Scan for the cell matching the given text and deliver its [X, Y] coordinate at center. 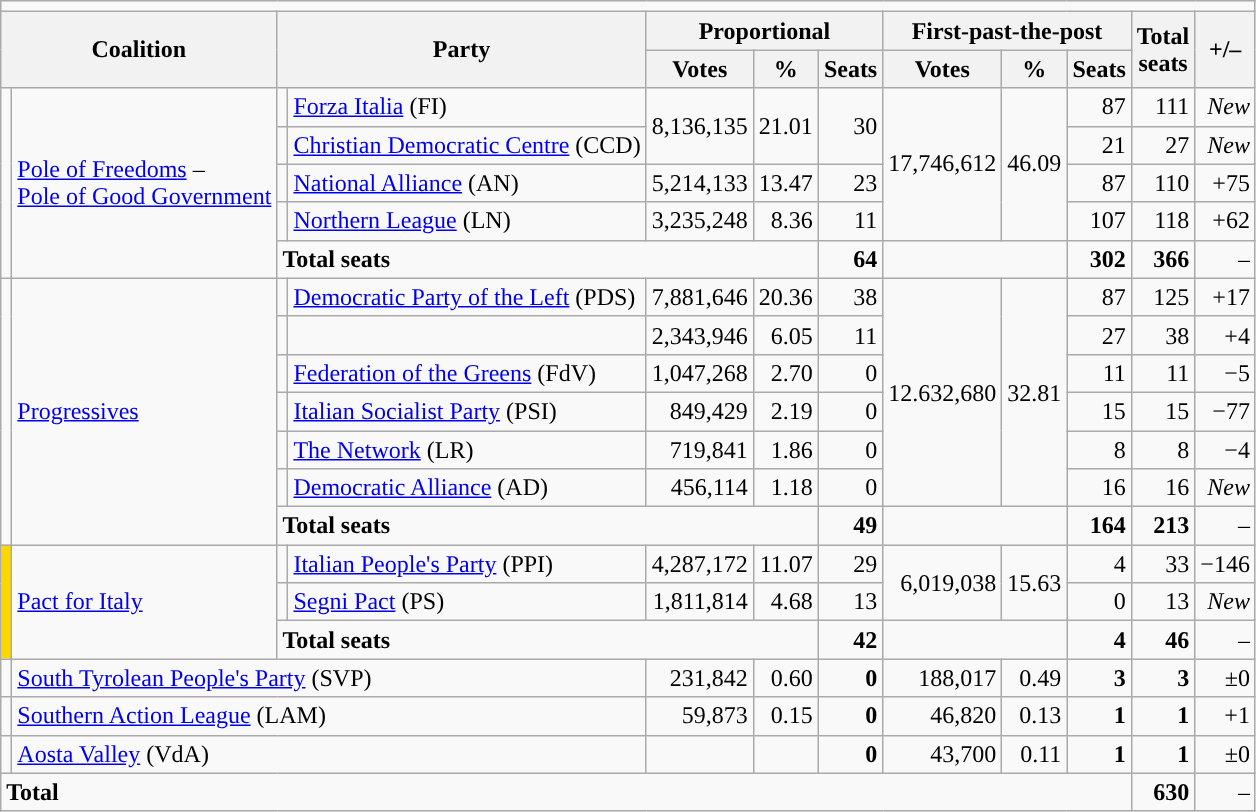
Christian Democratic Centre (CCD) [467, 145]
23 [850, 183]
107 [1099, 221]
2.19 [786, 411]
213 [1163, 526]
366 [1163, 259]
46,820 [942, 716]
Northern League (LN) [467, 221]
0.11 [1034, 754]
3,235,248 [700, 221]
7,881,646 [700, 297]
302 [1099, 259]
−77 [1226, 411]
+75 [1226, 183]
Aosta Valley (VdA) [329, 754]
11.07 [786, 564]
2,343,946 [700, 335]
−5 [1226, 373]
Democratic Party of the Left (PDS) [467, 297]
59,873 [700, 716]
0.15 [786, 716]
630 [1163, 792]
First-past-the-post [1008, 31]
49 [850, 526]
1.18 [786, 488]
1.86 [786, 449]
Pact for Italy [144, 602]
20.36 [786, 297]
12.632,680 [942, 392]
125 [1163, 297]
456,114 [700, 488]
33 [1163, 564]
21 [1099, 145]
1,811,814 [700, 602]
0.13 [1034, 716]
Southern Action League (LAM) [329, 716]
43,700 [942, 754]
15.63 [1034, 583]
+62 [1226, 221]
Proportional [764, 31]
The Network (LR) [467, 449]
Forza Italia (FI) [467, 107]
Italian Socialist Party (PSI) [467, 411]
164 [1099, 526]
South Tyrolean People's Party (SVP) [329, 678]
6.05 [786, 335]
5,214,133 [700, 183]
231,842 [700, 678]
National Alliance (AN) [467, 183]
1,047,268 [700, 373]
Democratic Alliance (AD) [467, 488]
111 [1163, 107]
8,136,135 [700, 126]
Federation of the Greens (FdV) [467, 373]
+1 [1226, 716]
21.01 [786, 126]
0.49 [1034, 678]
6,019,038 [942, 583]
17,746,612 [942, 164]
719,841 [700, 449]
Pole of Freedoms –Pole of Good Government [144, 183]
188,017 [942, 678]
4,287,172 [700, 564]
8.36 [786, 221]
+/– [1226, 50]
−146 [1226, 564]
32.81 [1034, 392]
118 [1163, 221]
Coalition [139, 50]
29 [850, 564]
Total [566, 792]
Party [462, 50]
+17 [1226, 297]
13.47 [786, 183]
+4 [1226, 335]
2.70 [786, 373]
46.09 [1034, 164]
42 [850, 640]
110 [1163, 183]
849,429 [700, 411]
−4 [1226, 449]
30 [850, 126]
Progressives [144, 411]
0.60 [786, 678]
4.68 [786, 602]
64 [850, 259]
Segni Pact (PS) [467, 602]
46 [1163, 640]
Italian People's Party (PPI) [467, 564]
